Output the (X, Y) coordinate of the center of the cell containing the given text.  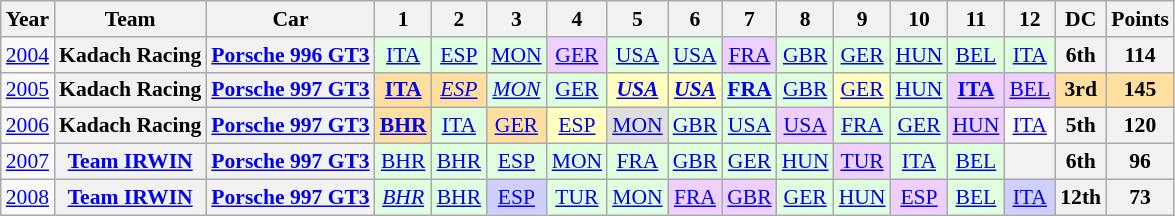
7 (750, 19)
12 (1030, 19)
Porsche 996 GT3 (290, 55)
1 (404, 19)
2007 (28, 162)
73 (1140, 197)
5 (638, 19)
2006 (28, 126)
11 (976, 19)
10 (920, 19)
Points (1140, 19)
Year (28, 19)
Car (290, 19)
120 (1140, 126)
2005 (28, 90)
DC (1080, 19)
9 (862, 19)
8 (806, 19)
2004 (28, 55)
145 (1140, 90)
96 (1140, 162)
3 (516, 19)
2 (460, 19)
12th (1080, 197)
114 (1140, 55)
5th (1080, 126)
4 (578, 19)
6 (696, 19)
2008 (28, 197)
3rd (1080, 90)
Team (130, 19)
